Return (x, y) of the center of cell containing provided text 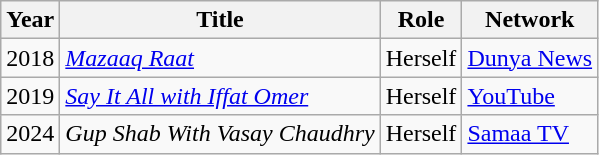
Role (421, 20)
Year (30, 20)
2019 (30, 96)
Title (220, 20)
Mazaaq Raat (220, 58)
2018 (30, 58)
Samaa TV (530, 134)
Dunya News (530, 58)
YouTube (530, 96)
Network (530, 20)
2024 (30, 134)
Gup Shab With Vasay Chaudhry (220, 134)
Say It All with Iffat Omer (220, 96)
